From the cell containing the given text, extract its center point as (X, Y) coordinate. 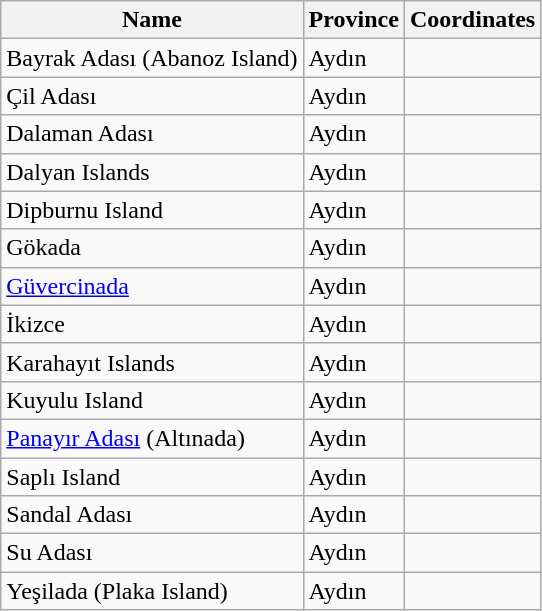
Province (354, 20)
Coordinates (472, 20)
Name (152, 20)
Dalaman Adası (152, 134)
Karahayıt Islands (152, 362)
Yeşilada (Plaka Island) (152, 591)
Kuyulu Island (152, 400)
Su Adası (152, 553)
Panayır Adası (Altınada) (152, 438)
Sandal Adası (152, 515)
Güvercinada (152, 286)
Saplı Island (152, 477)
Dalyan Islands (152, 172)
İkizce (152, 324)
Dipburnu Island (152, 210)
Çil Adası (152, 96)
Gökada (152, 248)
Bayrak Adası (Abanoz Island) (152, 58)
